From the cell containing the given text, extract its center point as (X, Y) coordinate. 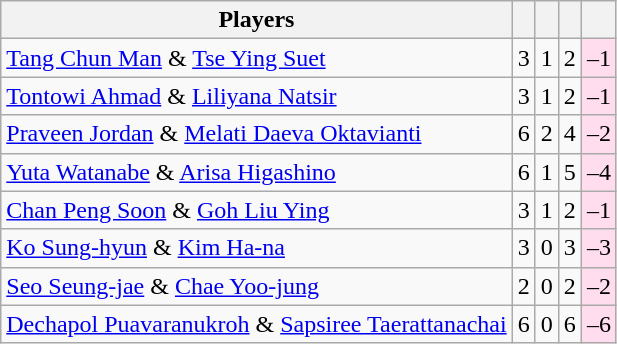
Dechapol Puavaranukroh & Sapsiree Taerattanachai (256, 324)
–4 (598, 172)
Ko Sung-hyun & Kim Ha-na (256, 248)
Tontowi Ahmad & Liliyana Natsir (256, 96)
5 (570, 172)
–6 (598, 324)
Seo Seung-jae & Chae Yoo-jung (256, 286)
Tang Chun Man & Tse Ying Suet (256, 58)
Chan Peng Soon & Goh Liu Ying (256, 210)
Players (256, 20)
–3 (598, 248)
4 (570, 134)
Praveen Jordan & Melati Daeva Oktavianti (256, 134)
Yuta Watanabe & Arisa Higashino (256, 172)
